Provide the (x, y) coordinate of the cell's center where the given text is located.  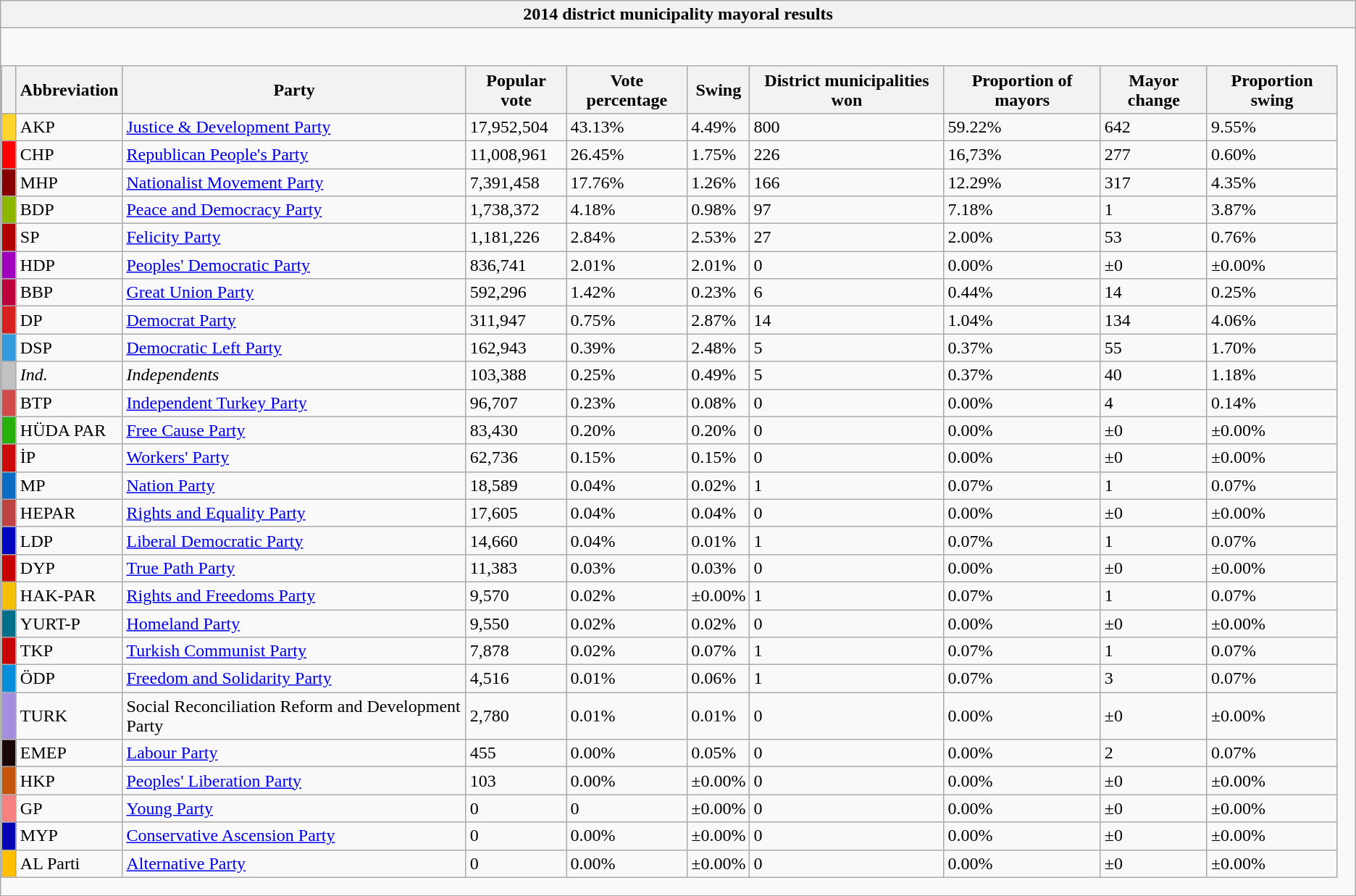
Peoples' Liberation Party (294, 781)
YURT-P (70, 624)
1.26% (719, 182)
83,430 (516, 430)
Felicity Party (294, 238)
Party (294, 90)
226 (847, 154)
2014 district municipality mayoral results (678, 14)
18,589 (516, 485)
Free Cause Party (294, 430)
Great Union Party (294, 293)
1.70% (1272, 348)
CHP (70, 154)
3 (1153, 679)
İP (70, 458)
Rights and Freedoms Party (294, 595)
14,660 (516, 540)
HEPAR (70, 513)
MP (70, 485)
27 (847, 238)
Mayor change (1153, 90)
55 (1153, 348)
2.84% (627, 238)
800 (847, 127)
Conservative Ascension Party (294, 836)
317 (1153, 182)
Independent Turkey Party (294, 403)
455 (516, 753)
Workers' Party (294, 458)
96,707 (516, 403)
4.06% (1272, 320)
3.87% (1272, 210)
HÜDA PAR (70, 430)
836,741 (516, 265)
1.42% (627, 293)
53 (1153, 238)
Freedom and Solidarity Party (294, 679)
Labour Party (294, 753)
0.76% (1272, 238)
AKP (70, 127)
277 (1153, 154)
Turkish Communist Party (294, 651)
11,008,961 (516, 154)
Young Party (294, 808)
7.18% (1022, 210)
311,947 (516, 320)
9.55% (1272, 127)
134 (1153, 320)
4.49% (719, 127)
HAK-PAR (70, 595)
ÖDP (70, 679)
LDP (70, 540)
2 (1153, 753)
EMEP (70, 753)
9,570 (516, 595)
1,738,372 (516, 210)
Abbreviation (70, 90)
62,736 (516, 458)
2.48% (719, 348)
4.18% (627, 210)
MYP (70, 836)
Alternative Party (294, 863)
17,952,504 (516, 127)
Peace and Democracy Party (294, 210)
9,550 (516, 624)
4,516 (516, 679)
166 (847, 182)
0.06% (719, 679)
Rights and Equality Party (294, 513)
Ind. (70, 375)
Peoples' Democratic Party (294, 265)
BBP (70, 293)
2,780 (516, 716)
Swing (719, 90)
Nation Party (294, 485)
Republican People's Party (294, 154)
TKP (70, 651)
Vote percentage (627, 90)
Democrat Party (294, 320)
Nationalist Movement Party (294, 182)
BDP (70, 210)
17.76% (627, 182)
0.75% (627, 320)
59.22% (1022, 127)
17,605 (516, 513)
1.75% (719, 154)
2.53% (719, 238)
0.14% (1272, 403)
592,296 (516, 293)
Democratic Left Party (294, 348)
4.35% (1272, 182)
District municipalities won (847, 90)
Homeland Party (294, 624)
7,878 (516, 651)
MHP (70, 182)
True Path Party (294, 568)
SP (70, 238)
DYP (70, 568)
2.87% (719, 320)
43.13% (627, 127)
26.45% (627, 154)
0.60% (1272, 154)
Proportion of mayors (1022, 90)
6 (847, 293)
TURK (70, 716)
HKP (70, 781)
BTP (70, 403)
0.05% (719, 753)
103,388 (516, 375)
GP (70, 808)
0.49% (719, 375)
103 (516, 781)
Social Reconciliation Reform and Development Party (294, 716)
0.98% (719, 210)
Independents (294, 375)
Liberal Democratic Party (294, 540)
AL Parti (70, 863)
162,943 (516, 348)
7,391,458 (516, 182)
40 (1153, 375)
2.00% (1022, 238)
0.08% (719, 403)
1.04% (1022, 320)
DP (70, 320)
Justice & Development Party (294, 127)
642 (1153, 127)
0.44% (1022, 293)
16,73% (1022, 154)
HDP (70, 265)
0.39% (627, 348)
Proportion swing (1272, 90)
1,181,226 (516, 238)
DSP (70, 348)
97 (847, 210)
Popular vote (516, 90)
11,383 (516, 568)
1.18% (1272, 375)
12.29% (1022, 182)
4 (1153, 403)
